Detect which cell encompasses the target text, then output its (X, Y) center coordinate. 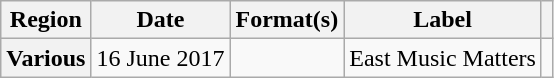
East Music Matters (443, 58)
Format(s) (287, 20)
16 June 2017 (160, 58)
Date (160, 20)
Various (46, 58)
Region (46, 20)
Label (443, 20)
